Return the (X, Y) coordinate for the center point of the cell that contains the specified text.  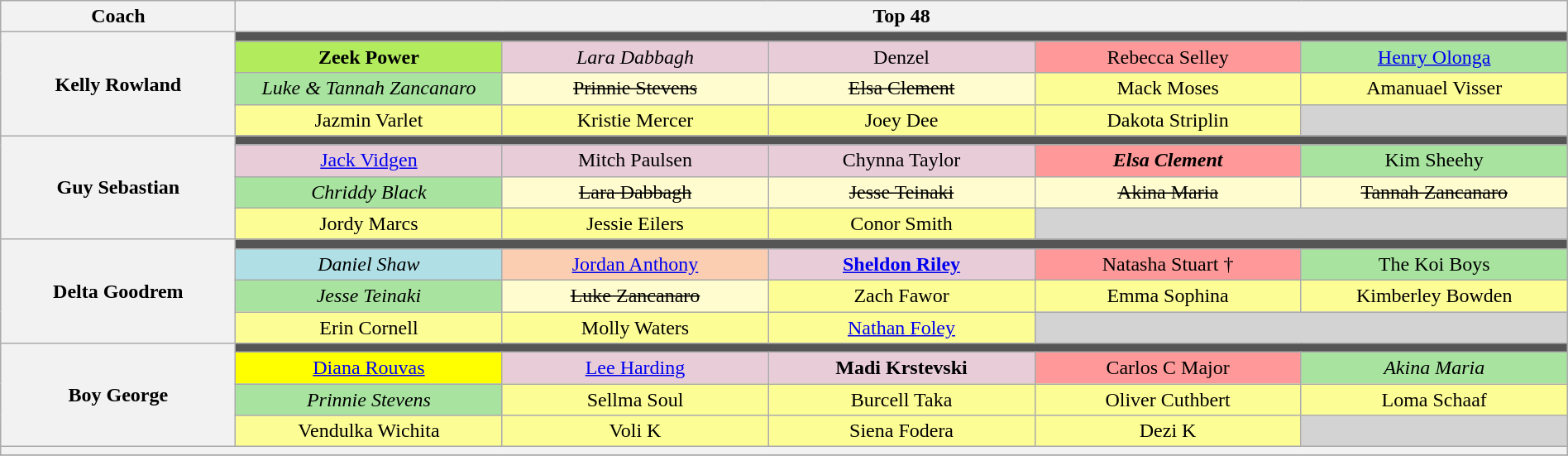
Zeek Power (369, 57)
Dezi K (1168, 431)
Denzel (901, 57)
Diana Rouvas (369, 368)
Mitch Paulsen (635, 161)
Amanuael Visser (1434, 89)
Oliver Cuthbert (1168, 400)
Henry Olonga (1434, 57)
Top 48 (901, 17)
Carlos C Major (1168, 368)
Joey Dee (901, 120)
Kelly Rowland (118, 84)
Guy Sebastian (118, 187)
Emma Sophina (1168, 295)
Zach Fawor (901, 295)
Delta Goodrem (118, 291)
Sheldon Riley (901, 264)
Voli K (635, 431)
Tannah Zancanaro (1434, 192)
Erin Cornell (369, 327)
Vendulka Wichita (369, 431)
Luke & Tannah Zancanaro (369, 89)
Sellma Soul (635, 400)
Kim Sheehy (1434, 161)
Jazmin Varlet (369, 120)
Conor Smith (901, 223)
Jordy Marcs (369, 223)
Kimberley Bowden (1434, 295)
Boy George (118, 396)
Natasha Stuart † (1168, 264)
The Koi Boys (1434, 264)
Daniel Shaw (369, 264)
Rebecca Selley (1168, 57)
Jack Vidgen (369, 161)
Loma Schaaf (1434, 400)
Burcell Taka (901, 400)
Lee Harding (635, 368)
Nathan Foley (901, 327)
Jessie Eilers (635, 223)
Chriddy Black (369, 192)
Siena Fodera (901, 431)
Chynna Taylor (901, 161)
Luke Zancanaro (635, 295)
Jordan Anthony (635, 264)
Dakota Striplin (1168, 120)
Mack Moses (1168, 89)
Molly Waters (635, 327)
Coach (118, 17)
Madi Krstevski (901, 368)
Kristie Mercer (635, 120)
